Scan for the cell matching the given text and deliver its (x, y) coordinate at center. 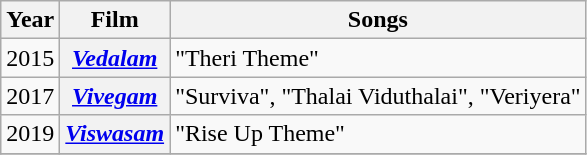
2017 (30, 96)
Songs (378, 20)
Viswasam (115, 134)
2019 (30, 134)
Vedalam (115, 58)
Film (115, 20)
"Theri Theme" (378, 58)
"Surviva", "Thalai Viduthalai", "Veriyera" (378, 96)
Vivegam (115, 96)
"Rise Up Theme" (378, 134)
2015 (30, 58)
Year (30, 20)
